Scan for the cell matching the given text and deliver its (X, Y) coordinate at center. 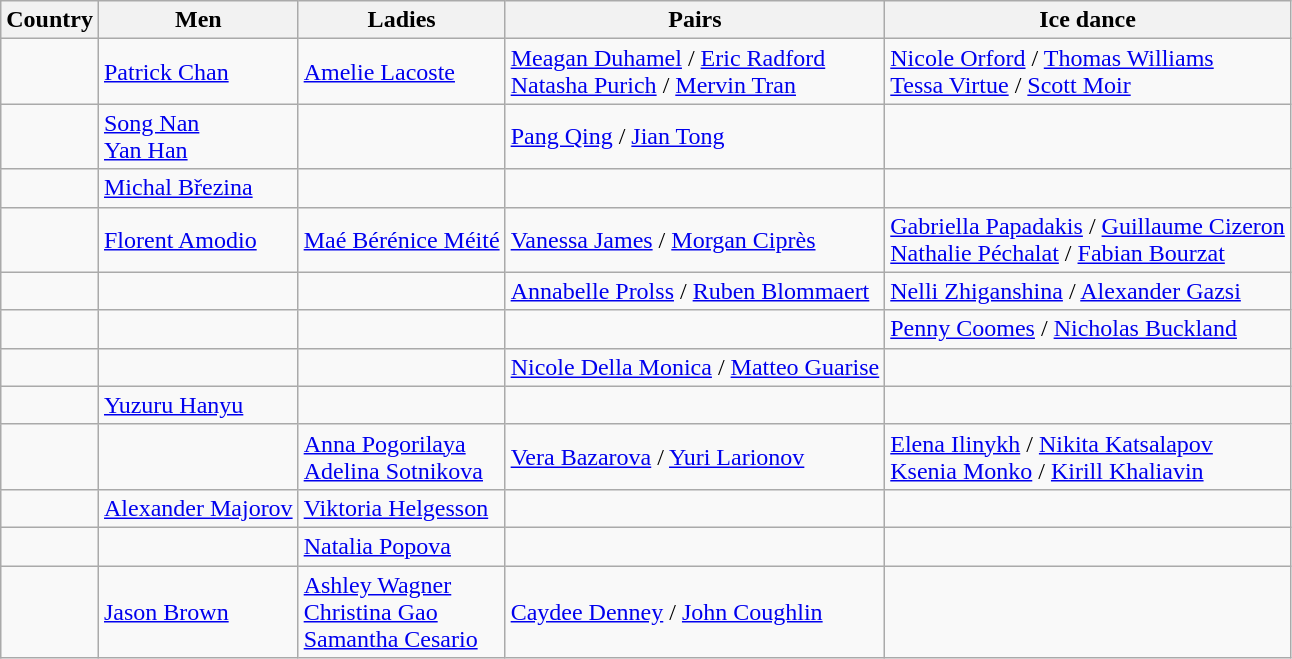
Amelie Lacoste (402, 72)
Meagan Duhamel / Eric Radford Natasha Purich / Mervin Tran (695, 72)
Natalia Popova (402, 546)
Yuzuru Hanyu (198, 405)
Caydee Denney / John Coughlin (695, 612)
Jason Brown (198, 612)
Ice dance (1088, 20)
Vera Bazarova / Yuri Larionov (695, 456)
Annabelle Prolss / Ruben Blommaert (695, 291)
Pairs (695, 20)
Song Nan Yan Han (198, 136)
Nelli Zhiganshina / Alexander Gazsi (1088, 291)
Michal Březina (198, 188)
Country (50, 20)
Ashley Wagner Christina Gao Samantha Cesario (402, 612)
Anna Pogorilaya Adelina Sotnikova (402, 456)
Alexander Majorov (198, 508)
Patrick Chan (198, 72)
Nicole Della Monica / Matteo Guarise (695, 367)
Elena Ilinykh / Nikita Katsalapov Ksenia Monko / Kirill Khaliavin (1088, 456)
Florent Amodio (198, 240)
Nicole Orford / Thomas Williams Tessa Virtue / Scott Moir (1088, 72)
Maé Bérénice Méité (402, 240)
Viktoria Helgesson (402, 508)
Vanessa James / Morgan Ciprès (695, 240)
Ladies (402, 20)
Gabriella Papadakis / Guillaume Cizeron Nathalie Péchalat / Fabian Bourzat (1088, 240)
Pang Qing / Jian Tong (695, 136)
Penny Coomes / Nicholas Buckland (1088, 329)
Men (198, 20)
